Determine the [X, Y] coordinate at the center of the cell enclosing the given text.  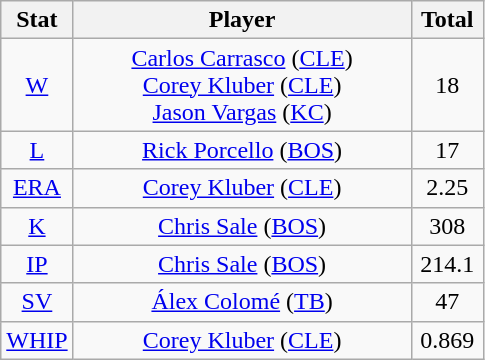
Álex Colomé (TB) [242, 302]
0.869 [447, 340]
Total [447, 20]
308 [447, 226]
SV [37, 302]
IP [37, 264]
Player [242, 20]
Carlos Carrasco (CLE)Corey Kluber (CLE)Jason Vargas (KC) [242, 85]
2.25 [447, 188]
18 [447, 85]
17 [447, 150]
47 [447, 302]
WHIP [37, 340]
L [37, 150]
W [37, 85]
214.1 [447, 264]
K [37, 226]
Rick Porcello (BOS) [242, 150]
ERA [37, 188]
Stat [37, 20]
